From the cell containing the given text, extract its center point as [x, y] coordinate. 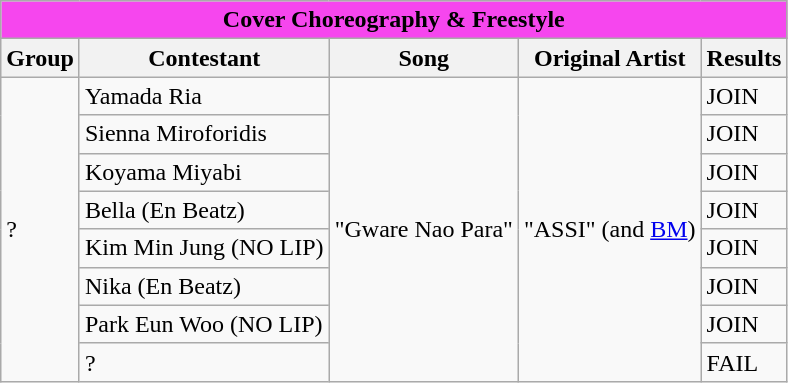
"Gware Nao Para" [424, 229]
Nika (En Beatz) [204, 286]
Bella (En Beatz) [204, 210]
Results [744, 58]
FAIL [744, 362]
Original Artist [610, 58]
Sienna Miroforidis [204, 134]
Park Eun Woo (NO LIP) [204, 324]
"ASSI" (and BM) [610, 229]
Group [40, 58]
Song [424, 58]
Contestant [204, 58]
Yamada Ria [204, 96]
Koyama Miyabi [204, 172]
Cover Choreography & Freestyle [394, 20]
Kim Min Jung (NO LIP) [204, 248]
